Locate the cell with the specified text and output its (x, y) center coordinate. 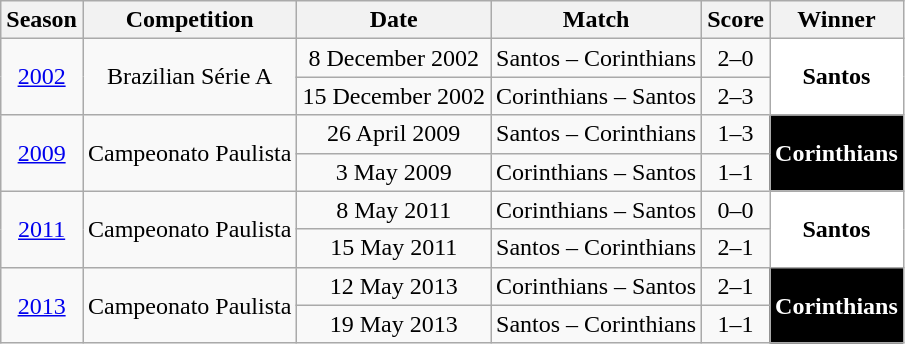
3 May 2009 (394, 172)
Brazilian Série A (189, 77)
1–3 (736, 134)
2013 (42, 305)
Competition (189, 20)
Season (42, 20)
26 April 2009 (394, 134)
Winner (837, 20)
19 May 2013 (394, 324)
8 December 2002 (394, 58)
Date (394, 20)
2–0 (736, 58)
0–0 (736, 210)
2002 (42, 77)
2009 (42, 153)
15 May 2011 (394, 248)
12 May 2013 (394, 286)
Match (596, 20)
2011 (42, 229)
2–3 (736, 96)
15 December 2002 (394, 96)
8 May 2011 (394, 210)
Score (736, 20)
